Identify which cell holds the provided text, then report its (X, Y) central coordinate. 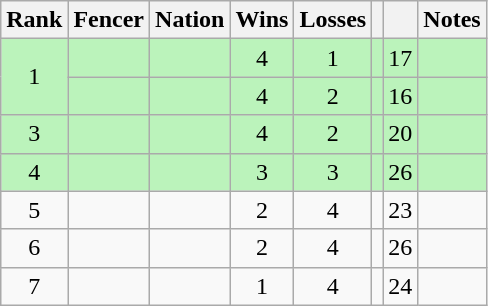
Losses (333, 20)
6 (34, 248)
Fencer (109, 20)
5 (34, 210)
Notes (452, 20)
23 (400, 210)
Wins (262, 20)
Nation (190, 20)
7 (34, 286)
20 (400, 134)
Rank (34, 20)
24 (400, 286)
16 (400, 96)
17 (400, 58)
